Output the [x, y] coordinate of the center of the cell containing the given text.  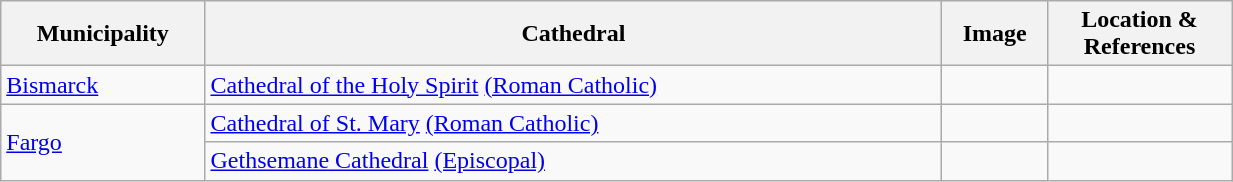
Cathedral of the Holy Spirit (Roman Catholic) [574, 85]
Image [995, 34]
Cathedral [574, 34]
Location & References [1139, 34]
Cathedral of St. Mary (Roman Catholic) [574, 123]
Gethsemane Cathedral (Episcopal) [574, 161]
Bismarck [103, 85]
Municipality [103, 34]
Fargo [103, 142]
